Pinpoint the cell where the given text exists, returning its (X, Y) midpoint coordinate. 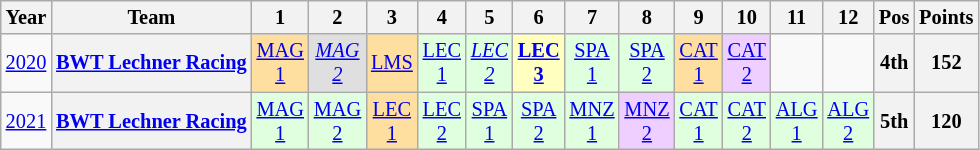
LMS (392, 63)
12 (848, 17)
4 (442, 17)
2020 (26, 63)
2 (338, 17)
ALG2 (848, 121)
152 (946, 63)
Pos (894, 17)
Points (946, 17)
MNZ1 (592, 121)
LEC3 (539, 63)
4th (894, 63)
5th (894, 121)
11 (797, 17)
8 (646, 17)
9 (698, 17)
10 (747, 17)
6 (539, 17)
Team (151, 17)
MNZ2 (646, 121)
2021 (26, 121)
3 (392, 17)
120 (946, 121)
ALG1 (797, 121)
Year (26, 17)
7 (592, 17)
1 (280, 17)
5 (490, 17)
